Search for the cell housing the specified text and yield its [X, Y] center coordinate. 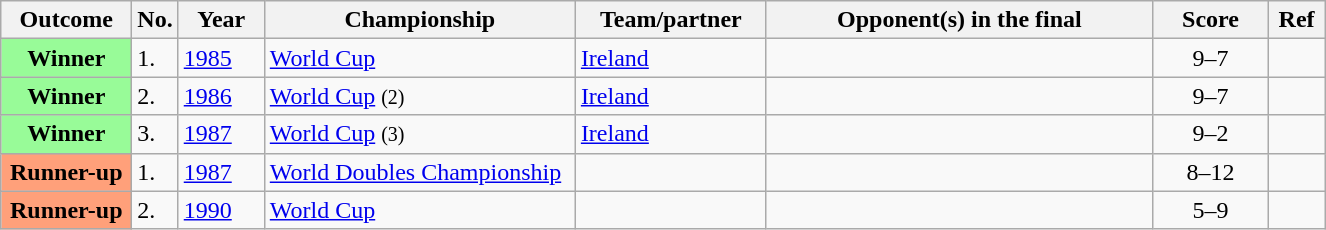
8–12 [1210, 172]
3. [155, 134]
9–2 [1210, 134]
1986 [221, 96]
Team/partner [670, 20]
Outcome [66, 20]
Year [221, 20]
No. [155, 20]
1985 [221, 58]
World Cup (2) [420, 96]
World Cup (3) [420, 134]
World Doubles Championship [420, 172]
Opponent(s) in the final [959, 20]
Ref [1297, 20]
Score [1210, 20]
5–9 [1210, 210]
1990 [221, 210]
Championship [420, 20]
